Pinpoint the cell where the given text exists, returning its [x, y] midpoint coordinate. 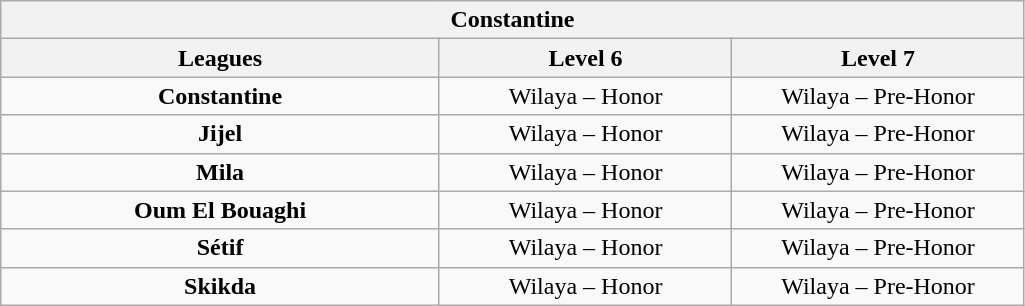
Leagues [220, 58]
Mila [220, 172]
Jijel [220, 134]
Level 7 [878, 58]
Skikda [220, 286]
Sétif [220, 248]
Level 6 [585, 58]
Oum El Bouaghi [220, 210]
